Detect which cell encompasses the target text, then output its (x, y) center coordinate. 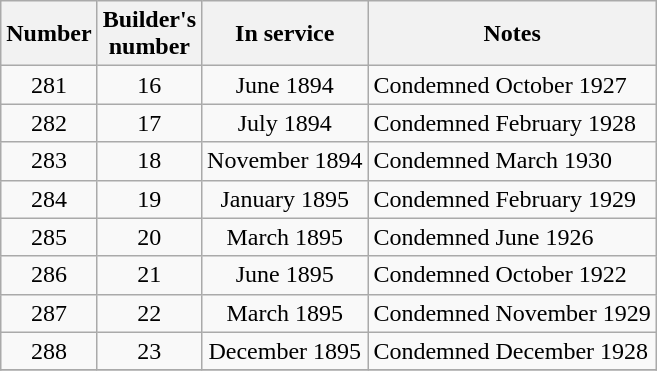
Condemned June 1926 (512, 237)
Notes (512, 34)
16 (149, 85)
Condemned March 1930 (512, 161)
Builder'snumber (149, 34)
288 (49, 351)
June 1894 (285, 85)
January 1895 (285, 199)
July 1894 (285, 123)
Condemned February 1928 (512, 123)
18 (149, 161)
283 (49, 161)
June 1895 (285, 275)
Condemned November 1929 (512, 313)
December 1895 (285, 351)
21 (149, 275)
Number (49, 34)
22 (149, 313)
285 (49, 237)
November 1894 (285, 161)
284 (49, 199)
23 (149, 351)
Condemned October 1922 (512, 275)
19 (149, 199)
Condemned October 1927 (512, 85)
17 (149, 123)
In service (285, 34)
Condemned February 1929 (512, 199)
286 (49, 275)
281 (49, 85)
282 (49, 123)
Condemned December 1928 (512, 351)
287 (49, 313)
20 (149, 237)
